For the text-containing cell, return its midpoint in [X, Y] coordinate format. 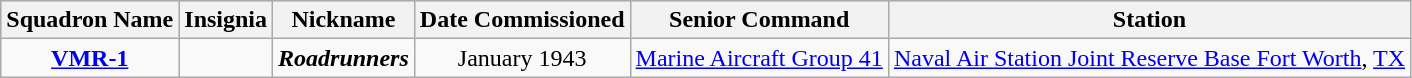
Marine Aircraft Group 41 [759, 58]
Station [1149, 20]
Naval Air Station Joint Reserve Base Fort Worth, TX [1149, 58]
Date Commissioned [522, 20]
Insignia [226, 20]
Squadron Name [90, 20]
Roadrunners [344, 58]
VMR-1 [90, 58]
Senior Command [759, 20]
January 1943 [522, 58]
Nickname [344, 20]
